Capture the cell that displays the provided text and extract its [x, y] central coordinate. 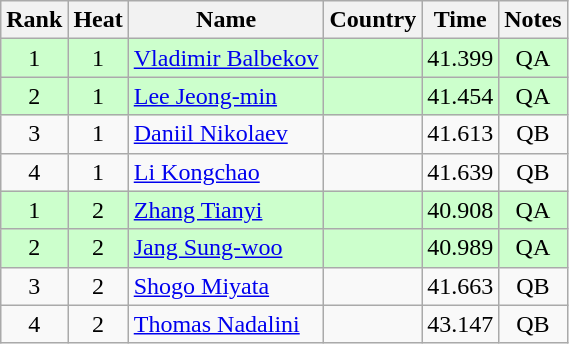
40.908 [460, 210]
43.147 [460, 324]
40.989 [460, 248]
Zhang Tianyi [226, 210]
41.454 [460, 96]
Heat [98, 20]
41.613 [460, 134]
41.663 [460, 286]
Shogo Miyata [226, 286]
Daniil Nikolaev [226, 134]
Notes [533, 20]
Country [373, 20]
Lee Jeong-min [226, 96]
Vladimir Balbekov [226, 58]
Li Kongchao [226, 172]
Time [460, 20]
Thomas Nadalini [226, 324]
41.639 [460, 172]
41.399 [460, 58]
Jang Sung-woo [226, 248]
Rank [34, 20]
Name [226, 20]
